Provide the [X, Y] coordinate of the cell's center where the given text is located.  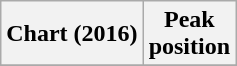
Peakposition [189, 34]
Chart (2016) [72, 34]
